Locate the cell with the specified text and output its (x, y) center coordinate. 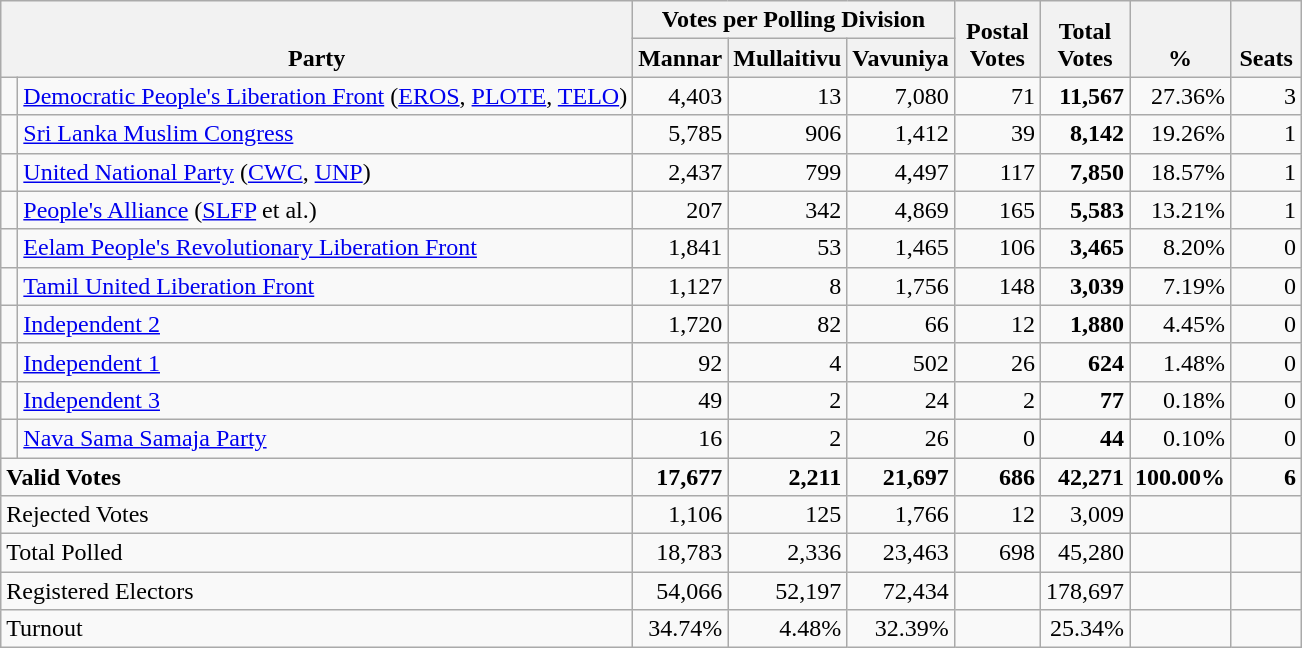
8.20% (1180, 248)
13.21% (1180, 210)
3,039 (1084, 286)
39 (997, 134)
72,434 (901, 591)
0.10% (1180, 438)
698 (997, 553)
32.39% (901, 629)
Vavuniya (901, 58)
66 (901, 324)
1,412 (901, 134)
1,841 (680, 248)
18,783 (680, 553)
77 (1084, 400)
17,677 (680, 477)
52,197 (788, 591)
92 (680, 362)
4,869 (901, 210)
Mannar (680, 58)
Independent 1 (326, 362)
Independent 3 (326, 400)
People's Alliance (SLFP et al.) (326, 210)
3 (1266, 96)
7,850 (1084, 172)
2,437 (680, 172)
24 (901, 400)
100.00% (1180, 477)
7.19% (1180, 286)
% (1180, 39)
7,080 (901, 96)
Tamil United Liberation Front (326, 286)
Independent 2 (326, 324)
Votes per Polling Division (794, 20)
1,766 (901, 515)
Democratic People's Liberation Front (EROS, PLOTE, TELO) (326, 96)
13 (788, 96)
PostalVotes (997, 39)
44 (1084, 438)
23,463 (901, 553)
53 (788, 248)
Registered Electors (317, 591)
1,880 (1084, 324)
1,127 (680, 286)
3,465 (1084, 248)
1,720 (680, 324)
82 (788, 324)
1.48% (1180, 362)
117 (997, 172)
2,336 (788, 553)
342 (788, 210)
54,066 (680, 591)
148 (997, 286)
5,785 (680, 134)
1,465 (901, 248)
799 (788, 172)
Mullaitivu (788, 58)
United National Party (CWC, UNP) (326, 172)
624 (1084, 362)
49 (680, 400)
1,106 (680, 515)
Sri Lanka Muslim Congress (326, 134)
25.34% (1084, 629)
34.74% (680, 629)
Party (317, 39)
2,211 (788, 477)
3,009 (1084, 515)
16 (680, 438)
906 (788, 134)
125 (788, 515)
5,583 (1084, 210)
4.45% (1180, 324)
11,567 (1084, 96)
1,756 (901, 286)
4,403 (680, 96)
4.48% (788, 629)
Nava Sama Samaja Party (326, 438)
4,497 (901, 172)
71 (997, 96)
8,142 (1084, 134)
Turnout (317, 629)
18.57% (1180, 172)
106 (997, 248)
502 (901, 362)
6 (1266, 477)
27.36% (1180, 96)
Seats (1266, 39)
Valid Votes (317, 477)
45,280 (1084, 553)
Eelam People's Revolutionary Liberation Front (326, 248)
42,271 (1084, 477)
Total Votes (1084, 39)
207 (680, 210)
Rejected Votes (317, 515)
21,697 (901, 477)
178,697 (1084, 591)
19.26% (1180, 134)
0.18% (1180, 400)
8 (788, 286)
686 (997, 477)
4 (788, 362)
165 (997, 210)
Total Polled (317, 553)
